Determine the [X, Y] coordinate at the center of the cell enclosing the given text.  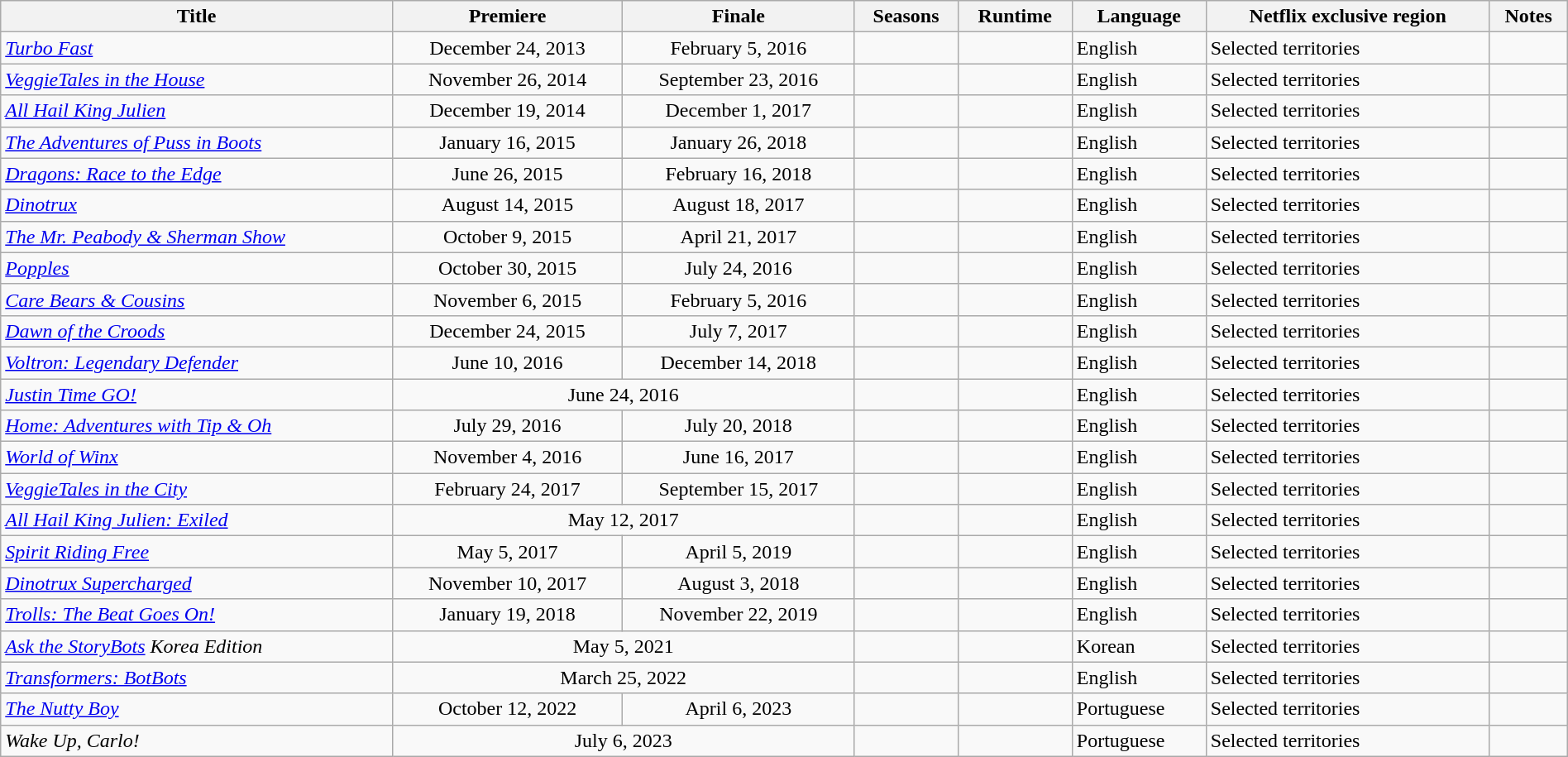
April 6, 2023 [739, 709]
Turbo Fast [197, 48]
February 16, 2018 [739, 174]
Seasons [906, 17]
April 5, 2019 [739, 552]
Dinotrux Supercharged [197, 583]
Trolls: The Beat Goes On! [197, 615]
Dawn of the Croods [197, 331]
The Nutty Boy [197, 709]
Runtime [1015, 17]
January 26, 2018 [739, 142]
November 10, 2017 [507, 583]
World of Winx [197, 458]
Dinotrux [197, 205]
VeggieTales in the City [197, 489]
April 21, 2017 [739, 237]
March 25, 2022 [624, 678]
July 20, 2018 [739, 426]
August 18, 2017 [739, 205]
October 12, 2022 [507, 709]
Premiere [507, 17]
January 19, 2018 [507, 615]
June 26, 2015 [507, 174]
All Hail King Julien: Exiled [197, 520]
Netflix exclusive region [1348, 17]
Care Bears & Cousins [197, 299]
Finale [739, 17]
February 24, 2017 [507, 489]
Transformers: BotBots [197, 678]
June 24, 2016 [624, 395]
Justin Time GO! [197, 395]
July 6, 2023 [624, 740]
VeggieTales in the House [197, 79]
January 16, 2015 [507, 142]
Korean [1139, 646]
Voltron: Legendary Defender [197, 362]
August 3, 2018 [739, 583]
The Adventures of Puss in Boots [197, 142]
Notes [1528, 17]
All Hail King Julien [197, 111]
The Mr. Peabody & Sherman Show [197, 237]
October 9, 2015 [507, 237]
September 23, 2016 [739, 79]
May 5, 2017 [507, 552]
October 30, 2015 [507, 268]
November 4, 2016 [507, 458]
Dragons: Race to the Edge [197, 174]
Popples [197, 268]
December 19, 2014 [507, 111]
December 14, 2018 [739, 362]
Ask the StoryBots Korea Edition [197, 646]
July 7, 2017 [739, 331]
December 24, 2013 [507, 48]
Language [1139, 17]
Wake Up, Carlo! [197, 740]
August 14, 2015 [507, 205]
Spirit Riding Free [197, 552]
November 26, 2014 [507, 79]
June 10, 2016 [507, 362]
September 15, 2017 [739, 489]
Title [197, 17]
July 24, 2016 [739, 268]
December 1, 2017 [739, 111]
May 12, 2017 [624, 520]
December 24, 2015 [507, 331]
Home: Adventures with Tip & Oh [197, 426]
November 22, 2019 [739, 615]
June 16, 2017 [739, 458]
May 5, 2021 [624, 646]
November 6, 2015 [507, 299]
July 29, 2016 [507, 426]
